Identify which cell holds the provided text, then report its (X, Y) central coordinate. 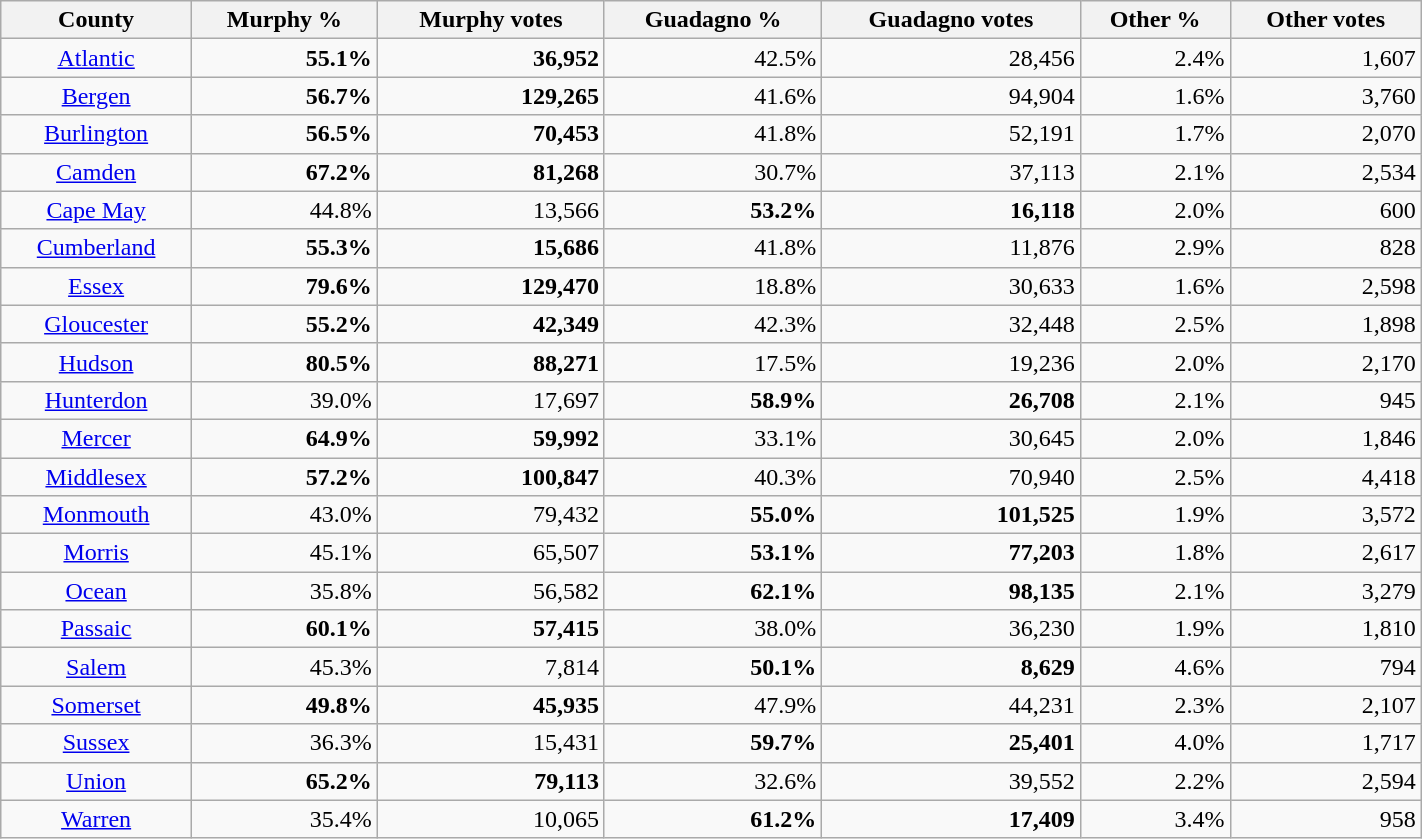
Gloucester (96, 324)
79.6% (284, 286)
945 (1326, 400)
55.3% (284, 248)
2.9% (1155, 248)
55.0% (712, 515)
Mercer (96, 438)
32,448 (951, 324)
65.2% (284, 781)
15,686 (490, 248)
77,203 (951, 553)
2.4% (1155, 58)
Cumberland (96, 248)
41.6% (712, 96)
100,847 (490, 477)
79,432 (490, 515)
958 (1326, 819)
98,135 (951, 591)
129,265 (490, 96)
17.5% (712, 362)
39,552 (951, 781)
42.5% (712, 58)
15,431 (490, 743)
39.0% (284, 400)
4.6% (1155, 667)
32.6% (712, 781)
Warren (96, 819)
50.1% (712, 667)
600 (1326, 210)
3.4% (1155, 819)
2,617 (1326, 553)
44,231 (951, 705)
Union (96, 781)
64.9% (284, 438)
16,118 (951, 210)
58.9% (712, 400)
1,607 (1326, 58)
45.3% (284, 667)
36.3% (284, 743)
56.5% (284, 134)
Other % (1155, 20)
4,418 (1326, 477)
80.5% (284, 362)
1,717 (1326, 743)
30,633 (951, 286)
79,113 (490, 781)
4.0% (1155, 743)
59,992 (490, 438)
Hunterdon (96, 400)
36,952 (490, 58)
2,107 (1326, 705)
Atlantic (96, 58)
Monmouth (96, 515)
2,534 (1326, 172)
828 (1326, 248)
17,409 (951, 819)
47.9% (712, 705)
2.2% (1155, 781)
18.8% (712, 286)
55.1% (284, 58)
Bergen (96, 96)
Burlington (96, 134)
67.2% (284, 172)
44.8% (284, 210)
7,814 (490, 667)
1,810 (1326, 629)
13,566 (490, 210)
Guadagno % (712, 20)
Other votes (1326, 20)
Sussex (96, 743)
65,507 (490, 553)
Camden (96, 172)
Murphy % (284, 20)
1.8% (1155, 553)
3,760 (1326, 96)
19,236 (951, 362)
10,065 (490, 819)
37,113 (951, 172)
2,070 (1326, 134)
17,697 (490, 400)
Salem (96, 667)
49.8% (284, 705)
42.3% (712, 324)
30,645 (951, 438)
Essex (96, 286)
1,846 (1326, 438)
Hudson (96, 362)
35.4% (284, 819)
Ocean (96, 591)
36,230 (951, 629)
45,935 (490, 705)
Passaic (96, 629)
56.7% (284, 96)
57,415 (490, 629)
2,594 (1326, 781)
43.0% (284, 515)
59.7% (712, 743)
26,708 (951, 400)
40.3% (712, 477)
County (96, 20)
2,170 (1326, 362)
53.2% (712, 210)
56,582 (490, 591)
3,279 (1326, 591)
28,456 (951, 58)
94,904 (951, 96)
57.2% (284, 477)
Cape May (96, 210)
Guadagno votes (951, 20)
88,271 (490, 362)
53.1% (712, 553)
42,349 (490, 324)
55.2% (284, 324)
70,453 (490, 134)
794 (1326, 667)
60.1% (284, 629)
Morris (96, 553)
101,525 (951, 515)
1.7% (1155, 134)
35.8% (284, 591)
81,268 (490, 172)
25,401 (951, 743)
45.1% (284, 553)
62.1% (712, 591)
8,629 (951, 667)
2,598 (1326, 286)
Somerset (96, 705)
Murphy votes (490, 20)
52,191 (951, 134)
Middlesex (96, 477)
38.0% (712, 629)
61.2% (712, 819)
33.1% (712, 438)
2.3% (1155, 705)
129,470 (490, 286)
70,940 (951, 477)
3,572 (1326, 515)
30.7% (712, 172)
11,876 (951, 248)
1,898 (1326, 324)
